Output the [X, Y] coordinate of the center of the cell containing the given text.  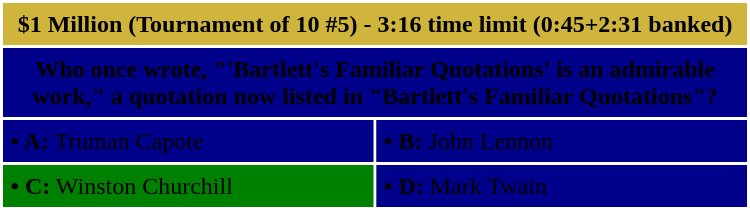
• A: Truman Capote [188, 141]
Who once wrote, "'Bartlett's Familiar Quotations' is an admirable work," a quotation now listed in "Bartlett's Familiar Quotations"? [375, 82]
• C: Winston Churchill [188, 186]
• D: Mark Twain [561, 186]
• B: John Lennon [561, 141]
$1 Million (Tournament of 10 #5) - 3:16 time limit (0:45+2:31 banked) [375, 24]
